Extract the [X, Y] coordinate from the center of the cell holding the provided text.  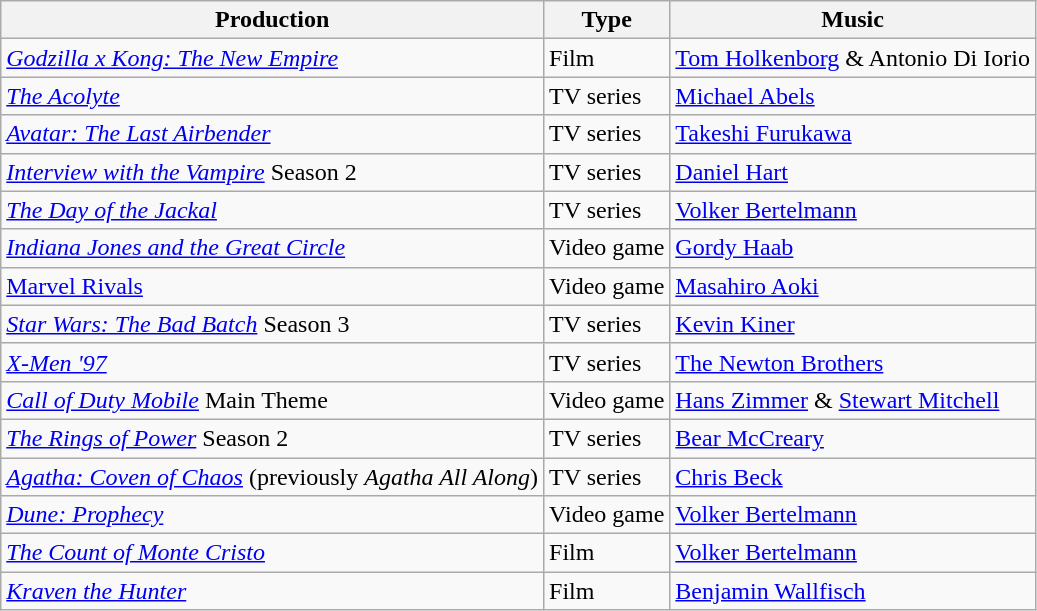
The Acolyte [272, 96]
Michael Abels [853, 96]
The Count of Monte Cristo [272, 553]
Gordy Haab [853, 248]
Avatar: The Last Airbender [272, 134]
Bear McCreary [853, 438]
Call of Duty Mobile Main Theme [272, 400]
Type [607, 20]
Dune: Prophecy [272, 515]
The Day of the Jackal [272, 210]
Indiana Jones and the Great Circle [272, 248]
The Rings of Power Season 2 [272, 438]
Takeshi Furukawa [853, 134]
The Newton Brothers [853, 362]
Hans Zimmer & Stewart Mitchell [853, 400]
Daniel Hart [853, 172]
Benjamin Wallfisch [853, 591]
Star Wars: The Bad Batch Season 3 [272, 324]
Marvel Rivals [272, 286]
Masahiro Aoki [853, 286]
Production [272, 20]
Kevin Kiner [853, 324]
Chris Beck [853, 477]
Agatha: Coven of Chaos (previously Agatha All Along) [272, 477]
X-Men '97 [272, 362]
Interview with the Vampire Season 2 [272, 172]
Music [853, 20]
Tom Holkenborg & Antonio Di Iorio [853, 58]
Godzilla x Kong: The New Empire [272, 58]
Kraven the Hunter [272, 591]
